From the cell containing the given text, extract its center point as (x, y) coordinate. 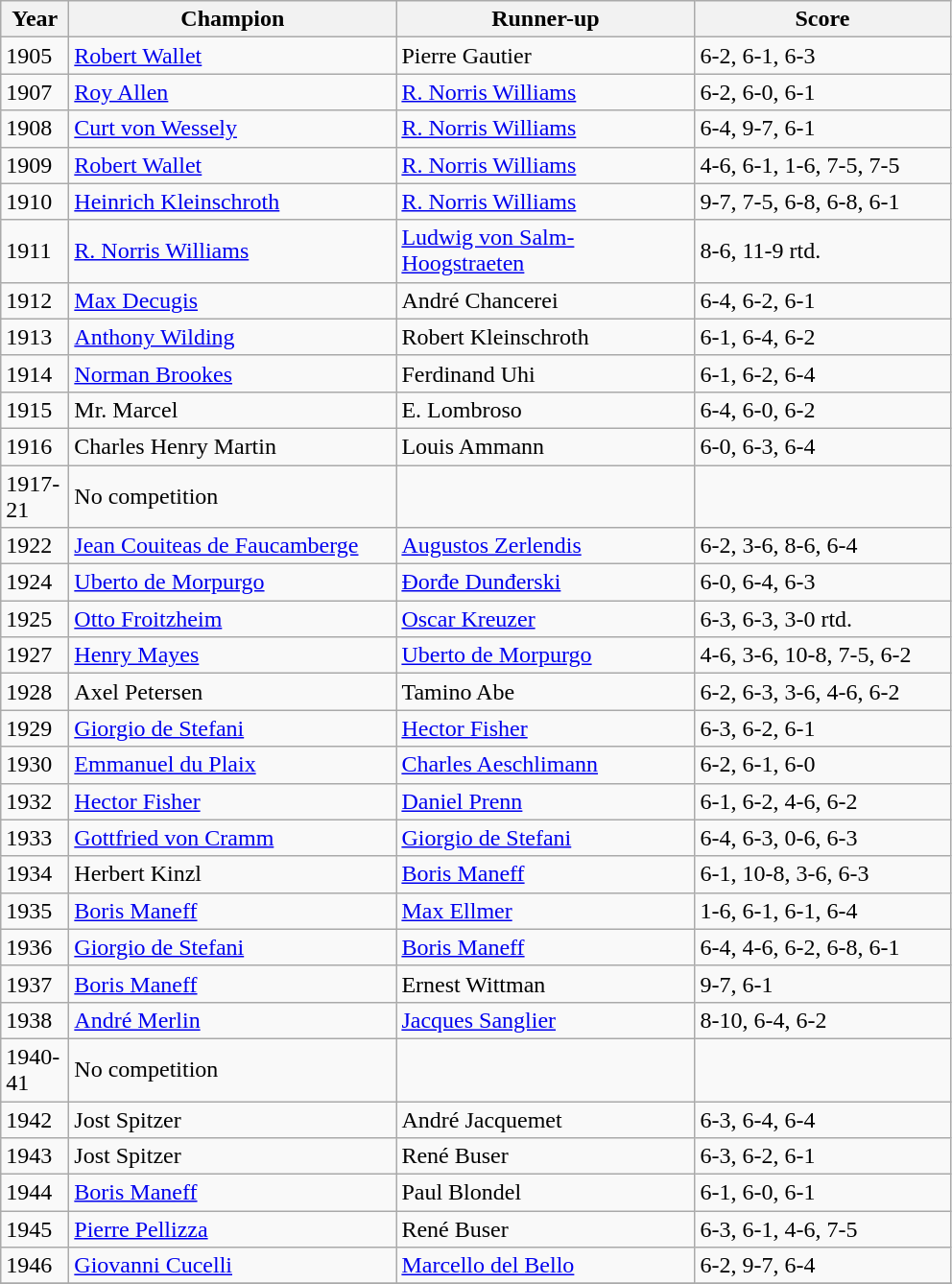
1927 (35, 655)
Heinrich Kleinschroth (232, 202)
1930 (35, 765)
6-1, 6-2, 6-4 (822, 373)
1909 (35, 165)
1928 (35, 692)
6-4, 9-7, 6-1 (822, 129)
Jacques Sanglier (545, 1020)
Marcello del Bello (545, 1266)
1938 (35, 1020)
Roy Allen (232, 92)
1936 (35, 947)
Axel Petersen (232, 692)
6-2, 6-0, 6-1 (822, 92)
1917-21 (35, 495)
André Jacquemet (545, 1120)
6-3, 6-1, 4-6, 7-5 (822, 1229)
6-2, 3-6, 8-6, 6-4 (822, 546)
1913 (35, 337)
Charles Henry Martin (232, 446)
Gottfried von Cramm (232, 838)
1907 (35, 92)
6-2, 6-1, 6-3 (822, 56)
1940-41 (35, 1069)
Otto Froitzheim (232, 619)
Daniel Prenn (545, 801)
1937 (35, 984)
1-6, 6-1, 6-1, 6-4 (822, 911)
André Chancerei (545, 300)
Anthony Wilding (232, 337)
Score (822, 19)
6-2, 9-7, 6-4 (822, 1266)
Year (35, 19)
Augustos Zerlendis (545, 546)
1910 (35, 202)
Pierre Pellizza (232, 1229)
Runner-up (545, 19)
Oscar Kreuzer (545, 619)
Charles Aeschlimann (545, 765)
8-6, 11-9 rtd. (822, 251)
1915 (35, 410)
6-4, 6-3, 0-6, 6-3 (822, 838)
André Merlin (232, 1020)
1929 (35, 728)
Henry Mayes (232, 655)
4-6, 6-1, 1-6, 7-5, 7-5 (822, 165)
Champion (232, 19)
Herbert Kinzl (232, 874)
Curt von Wessely (232, 129)
8-10, 6-4, 6-2 (822, 1020)
Đorđe Dunđerski (545, 583)
Giovanni Cucelli (232, 1266)
Jean Couiteas de Faucamberge (232, 546)
6-3, 6-4, 6-4 (822, 1120)
Max Ellmer (545, 911)
Ludwig von Salm-Hoogstraeten (545, 251)
Robert Kleinschroth (545, 337)
Ferdinand Uhi (545, 373)
1935 (35, 911)
Paul Blondel (545, 1193)
1916 (35, 446)
Max Decugis (232, 300)
1924 (35, 583)
6-1, 10-8, 3-6, 6-3 (822, 874)
6-4, 6-2, 6-1 (822, 300)
1934 (35, 874)
1908 (35, 129)
1914 (35, 373)
1945 (35, 1229)
6-0, 6-4, 6-3 (822, 583)
6-1, 6-0, 6-1 (822, 1193)
6-1, 6-2, 4-6, 6-2 (822, 801)
1942 (35, 1120)
6-1, 6-4, 6-2 (822, 337)
E. Lombroso (545, 410)
6-4, 4-6, 6-2, 6-8, 6-1 (822, 947)
9-7, 7-5, 6-8, 6-8, 6-1 (822, 202)
6-4, 6-0, 6-2 (822, 410)
1905 (35, 56)
4-6, 3-6, 10-8, 7-5, 6-2 (822, 655)
1946 (35, 1266)
Emmanuel du Plaix (232, 765)
Louis Ammann (545, 446)
Pierre Gautier (545, 56)
Norman Brookes (232, 373)
1912 (35, 300)
Mr. Marcel (232, 410)
6-0, 6-3, 6-4 (822, 446)
1932 (35, 801)
1943 (35, 1156)
1911 (35, 251)
Ernest Wittman (545, 984)
1925 (35, 619)
1922 (35, 546)
9-7, 6-1 (822, 984)
Tamino Abe (545, 692)
1944 (35, 1193)
1933 (35, 838)
6-2, 6-3, 3-6, 4-6, 6-2 (822, 692)
6-3, 6-3, 3-0 rtd. (822, 619)
6-2, 6-1, 6-0 (822, 765)
